Search for the cell housing the specified text and yield its [x, y] center coordinate. 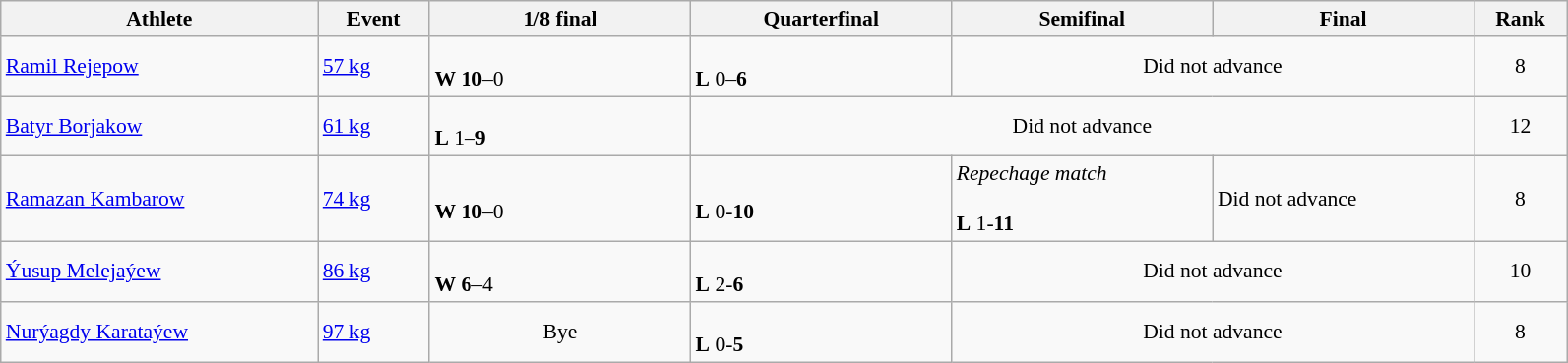
L 2-6 [821, 272]
L 0-10 [821, 199]
10 [1520, 272]
61 kg [374, 126]
W 6–4 [559, 272]
74 kg [374, 199]
97 kg [374, 333]
Rank [1520, 19]
Athlete [159, 19]
Nurýagdy Karataýew [159, 333]
86 kg [374, 272]
Quarterfinal [821, 19]
Ýusup Melejaýew [159, 272]
Semifinal [1083, 19]
L 1–9 [559, 126]
Ramil Rejepow [159, 67]
Final [1343, 19]
Bye [559, 333]
Repechage matchL 1-11 [1083, 199]
12 [1520, 126]
Batyr Borjakow [159, 126]
L 0–6 [821, 67]
57 kg [374, 67]
1/8 final [559, 19]
Ramazan Kambarow [159, 199]
Event [374, 19]
L 0-5 [821, 333]
